Locate the cell with the specified text and output its [x, y] center coordinate. 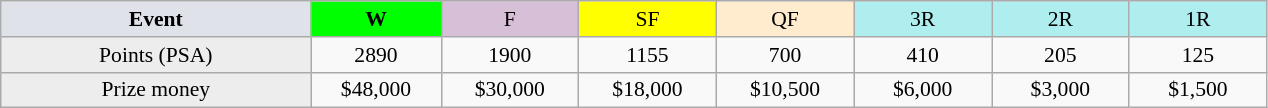
F [510, 19]
3R [923, 19]
$18,000 [648, 90]
1155 [648, 55]
205 [1061, 55]
1R [1198, 19]
$30,000 [510, 90]
1900 [510, 55]
700 [785, 55]
2R [1061, 19]
Points (PSA) [156, 55]
2890 [376, 55]
410 [923, 55]
SF [648, 19]
$48,000 [376, 90]
125 [1198, 55]
$3,000 [1061, 90]
$6,000 [923, 90]
$10,500 [785, 90]
W [376, 19]
Event [156, 19]
QF [785, 19]
Prize money [156, 90]
$1,500 [1198, 90]
